Provide the (X, Y) coordinate of the cell's center where the given text is located.  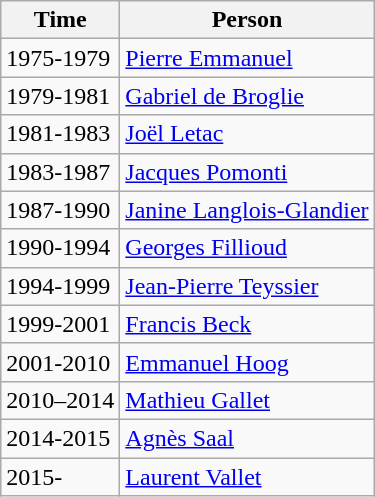
Agnès Saal (247, 438)
1999-2001 (60, 324)
2015- (60, 477)
Time (60, 20)
Janine Langlois-Glandier (247, 210)
1994-1999 (60, 286)
Person (247, 20)
1981-1983 (60, 134)
1990-1994 (60, 248)
Joël Letac (247, 134)
Jacques Pomonti (247, 172)
Francis Beck (247, 324)
2001-2010 (60, 362)
2010–2014 (60, 400)
2014-2015 (60, 438)
Laurent Vallet (247, 477)
Emmanuel Hoog (247, 362)
Mathieu Gallet (247, 400)
1975-1979 (60, 58)
1979-1981 (60, 96)
Georges Fillioud (247, 248)
Jean-Pierre Teyssier (247, 286)
Gabriel de Broglie (247, 96)
1987-1990 (60, 210)
1983-1987 (60, 172)
Pierre Emmanuel (247, 58)
